Determine the [X, Y] coordinate at the center of the cell enclosing the given text.  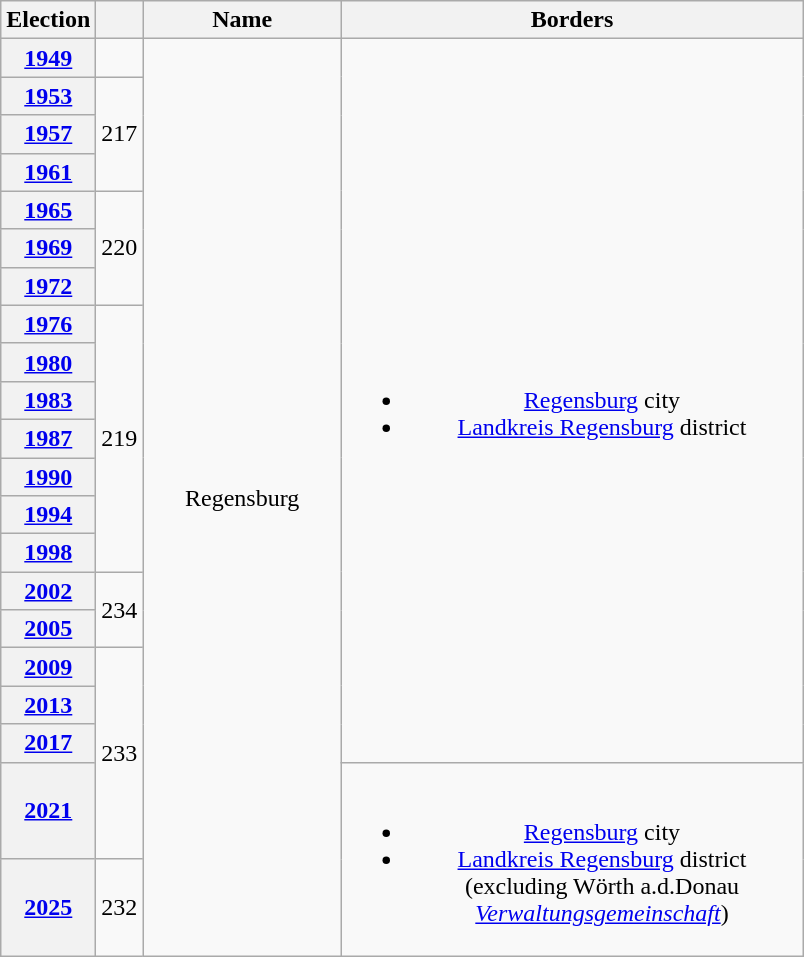
219 [120, 438]
1998 [48, 553]
233 [120, 754]
217 [120, 134]
1990 [48, 477]
Regensburg cityLandkreis Regensburg district [572, 400]
1965 [48, 210]
1983 [48, 400]
1961 [48, 172]
1953 [48, 96]
2021 [48, 810]
2009 [48, 667]
1994 [48, 515]
Regensburg cityLandkreis Regensburg district (excluding Wörth a.d.Donau Verwaltungsgemeinschaft) [572, 859]
1980 [48, 362]
2013 [48, 705]
2002 [48, 591]
Name [242, 20]
1957 [48, 134]
Borders [572, 20]
234 [120, 610]
2025 [48, 908]
2017 [48, 743]
1969 [48, 248]
1987 [48, 438]
1976 [48, 324]
1949 [48, 58]
Election [48, 20]
2005 [48, 629]
1972 [48, 286]
Regensburg [242, 498]
220 [120, 248]
232 [120, 908]
